From the cell containing the given text, extract its center point as [x, y] coordinate. 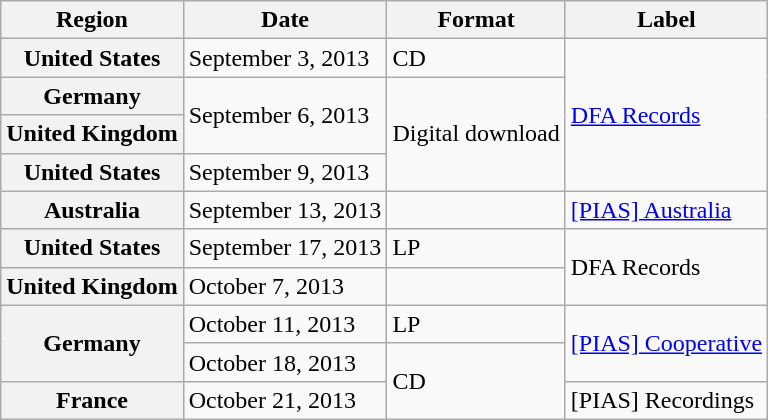
[PIAS] Recordings [666, 400]
October 21, 2013 [285, 400]
France [92, 400]
Region [92, 20]
[PIAS] Australia [666, 210]
October 7, 2013 [285, 286]
September 13, 2013 [285, 210]
September 6, 2013 [285, 115]
September 9, 2013 [285, 172]
September 17, 2013 [285, 248]
September 3, 2013 [285, 58]
Date [285, 20]
Label [666, 20]
Digital download [476, 134]
[PIAS] Cooperative [666, 343]
October 11, 2013 [285, 324]
Australia [92, 210]
October 18, 2013 [285, 362]
Format [476, 20]
